Output the (X, Y) coordinate of the center of the cell containing the given text.  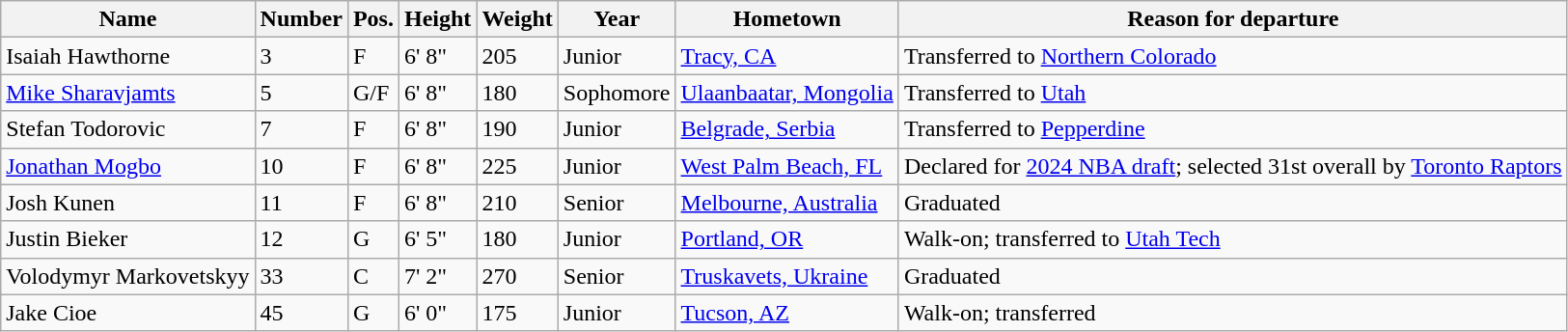
Stefan Todorovic (127, 129)
210 (517, 203)
West Palm Beach, FL (787, 166)
Portland, OR (787, 239)
190 (517, 129)
33 (301, 276)
12 (301, 239)
Transferred to Pepperdine (1233, 129)
Weight (517, 19)
6' 5" (437, 239)
5 (301, 93)
Walk-on; transferred (1233, 313)
Reason for departure (1233, 19)
Truskavets, Ukraine (787, 276)
Jake Cioe (127, 313)
7' 2" (437, 276)
Tracy, CA (787, 56)
C (372, 276)
225 (517, 166)
Year (617, 19)
Number (301, 19)
175 (517, 313)
6' 0" (437, 313)
205 (517, 56)
Sophomore (617, 93)
Declared for 2024 NBA draft; selected 31st overall by Toronto Raptors (1233, 166)
Isaiah Hawthorne (127, 56)
11 (301, 203)
Hometown (787, 19)
Justin Bieker (127, 239)
Pos. (372, 19)
Tucson, AZ (787, 313)
Jonathan Mogbo (127, 166)
G/F (372, 93)
Belgrade, Serbia (787, 129)
Josh Kunen (127, 203)
Ulaanbaatar, Mongolia (787, 93)
Transferred to Northern Colorado (1233, 56)
Mike Sharavjamts (127, 93)
3 (301, 56)
Volodymyr Markovetskyy (127, 276)
Melbourne, Australia (787, 203)
Transferred to Utah (1233, 93)
45 (301, 313)
Height (437, 19)
270 (517, 276)
10 (301, 166)
7 (301, 129)
Walk-on; transferred to Utah Tech (1233, 239)
Name (127, 19)
